For the text-containing cell, return its midpoint in [X, Y] coordinate format. 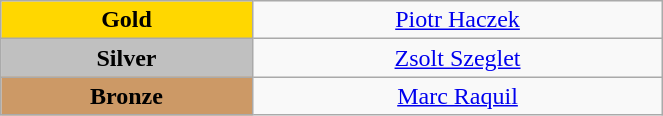
Marc Raquil [458, 96]
Piotr Haczek [458, 20]
Bronze [127, 96]
Silver [127, 58]
Zsolt Szeglet [458, 58]
Gold [127, 20]
